Identify which cell holds the provided text, then report its [x, y] central coordinate. 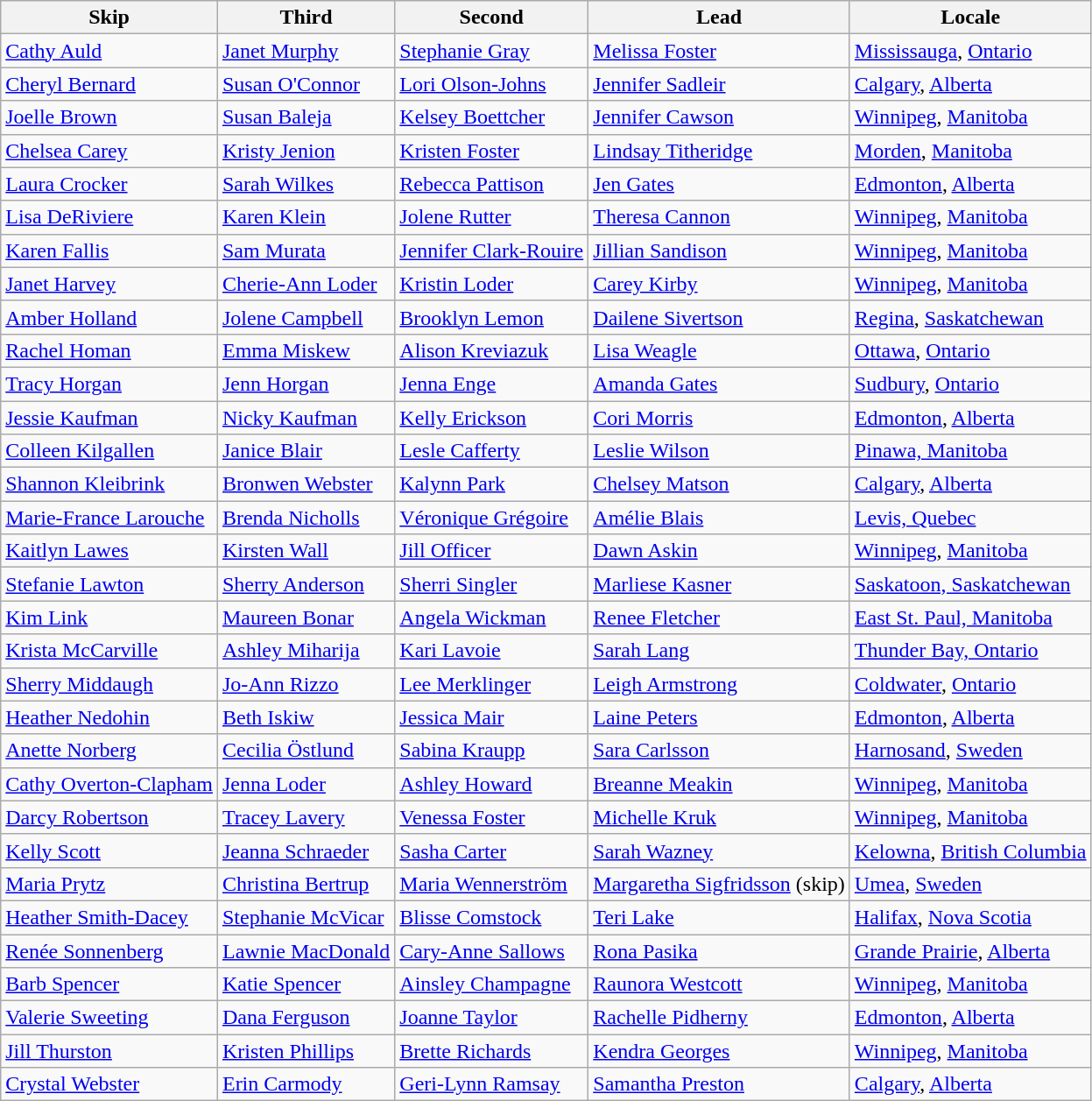
Valerie Sweeting [109, 1018]
Cathy Auld [109, 51]
Jennifer Cawson [720, 117]
Jennifer Sadleir [720, 84]
Kari Lavoie [492, 651]
Blisse Comstock [492, 917]
Raunora Westcott [720, 985]
Chelsey Matson [720, 484]
Venessa Foster [492, 817]
Marliese Kasner [720, 584]
Kristen Phillips [306, 1051]
Darcy Robertson [109, 817]
Maria Wennerström [492, 884]
Kristy Jenion [306, 151]
Christina Bertrup [306, 884]
Breanne Meakin [720, 784]
Lori Olson-Johns [492, 84]
Amanda Gates [720, 384]
Karen Fallis [109, 251]
Lawnie MacDonald [306, 950]
Dawn Askin [720, 551]
Ottawa, Ontario [970, 350]
Stephanie McVicar [306, 917]
Sasha Carter [492, 850]
Skip [109, 18]
Brette Richards [492, 1051]
Lisa Weagle [720, 350]
Angela Wickman [492, 618]
Janice Blair [306, 451]
Lead [720, 18]
Ashley Howard [492, 784]
Theresa Cannon [720, 217]
Melissa Foster [720, 51]
Karen Klein [306, 217]
Lindsay Titheridge [720, 151]
Sam Murata [306, 251]
Rebecca Pattison [492, 184]
Halifax, Nova Scotia [970, 917]
Kim Link [109, 618]
Kristen Foster [492, 151]
Susan Baleja [306, 117]
Grande Prairie, Alberta [970, 950]
Véronique Grégoire [492, 518]
Cori Morris [720, 418]
Laine Peters [720, 717]
Alison Kreviazuk [492, 350]
Joanne Taylor [492, 1018]
Stefanie Lawton [109, 584]
Jenna Loder [306, 784]
Ashley Miharija [306, 651]
Renee Fletcher [720, 618]
Beth Iskiw [306, 717]
Ainsley Champagne [492, 985]
Maria Prytz [109, 884]
Heather Nedohin [109, 717]
Emma Miskew [306, 350]
Kaitlyn Lawes [109, 551]
Anette Norberg [109, 751]
Second [492, 18]
Heather Smith-Dacey [109, 917]
Sudbury, Ontario [970, 384]
Regina, Saskatchewan [970, 317]
Jenna Enge [492, 384]
Jill Thurston [109, 1051]
Michelle Kruk [720, 817]
Barb Spencer [109, 985]
Brenda Nicholls [306, 518]
Jeanna Schraeder [306, 850]
Cathy Overton-Clapham [109, 784]
Lee Merklinger [492, 684]
Jessie Kaufman [109, 418]
Shannon Kleibrink [109, 484]
Jolene Rutter [492, 217]
Cherie-Ann Loder [306, 284]
Jenn Horgan [306, 384]
Sherri Singler [492, 584]
Kelly Scott [109, 850]
Tracy Horgan [109, 384]
Pinawa, Manitoba [970, 451]
Saskatoon, Saskatchewan [970, 584]
Sarah Wazney [720, 850]
Geri-Lynn Ramsay [492, 1084]
Susan O'Connor [306, 84]
Jen Gates [720, 184]
Dana Ferguson [306, 1018]
Kelsey Boettcher [492, 117]
Sarah Lang [720, 651]
Amélie Blais [720, 518]
Marie-France Larouche [109, 518]
Third [306, 18]
Leigh Armstrong [720, 684]
Harnosand, Sweden [970, 751]
Cecilia Östlund [306, 751]
Kalynn Park [492, 484]
Tracey Lavery [306, 817]
Renée Sonnenberg [109, 950]
Katie Spencer [306, 985]
Crystal Webster [109, 1084]
Jessica Mair [492, 717]
Jolene Campbell [306, 317]
Lisa DeRiviere [109, 217]
Umea, Sweden [970, 884]
Levis, Quebec [970, 518]
Samantha Preston [720, 1084]
Sherry Anderson [306, 584]
Brooklyn Lemon [492, 317]
Maureen Bonar [306, 618]
Kristin Loder [492, 284]
Rona Pasika [720, 950]
Cheryl Bernard [109, 84]
Kendra Georges [720, 1051]
Jo-Ann Rizzo [306, 684]
Kelly Erickson [492, 418]
Kelowna, British Columbia [970, 850]
Locale [970, 18]
Dailene Sivertson [720, 317]
Sherry Middaugh [109, 684]
Erin Carmody [306, 1084]
Amber Holland [109, 317]
Krista McCarville [109, 651]
Stephanie Gray [492, 51]
Sabina Kraupp [492, 751]
Kirsten Wall [306, 551]
Thunder Bay, Ontario [970, 651]
Colleen Kilgallen [109, 451]
Jill Officer [492, 551]
Joelle Brown [109, 117]
Nicky Kaufman [306, 418]
Carey Kirby [720, 284]
Mississauga, Ontario [970, 51]
Chelsea Carey [109, 151]
Lesle Cafferty [492, 451]
Bronwen Webster [306, 484]
Sarah Wilkes [306, 184]
Leslie Wilson [720, 451]
Cary-Anne Sallows [492, 950]
Morden, Manitoba [970, 151]
Coldwater, Ontario [970, 684]
Teri Lake [720, 917]
Janet Murphy [306, 51]
Jillian Sandison [720, 251]
Margaretha Sigfridsson (skip) [720, 884]
Janet Harvey [109, 284]
Jennifer Clark-Rouire [492, 251]
Sara Carlsson [720, 751]
Laura Crocker [109, 184]
East St. Paul, Manitoba [970, 618]
Rachel Homan [109, 350]
Rachelle Pidherny [720, 1018]
